From the cell containing the given text, extract its center point as (x, y) coordinate. 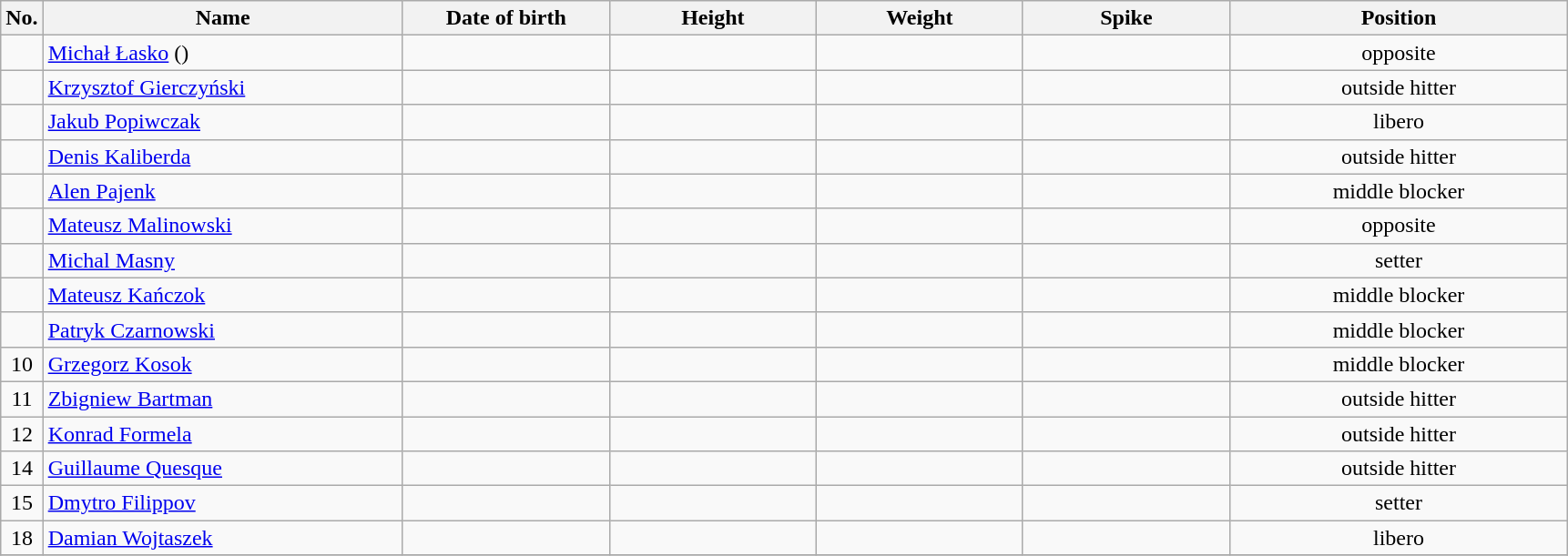
Damian Wojtaszek (222, 538)
Patryk Czarnowski (222, 329)
Mateusz Kańczok (222, 295)
Height (712, 18)
Denis Kaliberda (222, 157)
Name (222, 18)
Michal Masny (222, 260)
Michał Łasko () (222, 53)
14 (22, 469)
Krzysztof Gierczyński (222, 87)
Weight (920, 18)
12 (22, 434)
Mateusz Malinowski (222, 226)
10 (22, 364)
Date of birth (506, 18)
18 (22, 538)
Dmytro Filippov (222, 503)
No. (22, 18)
Position (1399, 18)
Spike (1125, 18)
Alen Pajenk (222, 191)
Zbigniew Bartman (222, 399)
15 (22, 503)
Jakub Popiwczak (222, 122)
11 (22, 399)
Grzegorz Kosok (222, 364)
Konrad Formela (222, 434)
Guillaume Quesque (222, 469)
